Detect which cell encompasses the target text, then output its (X, Y) center coordinate. 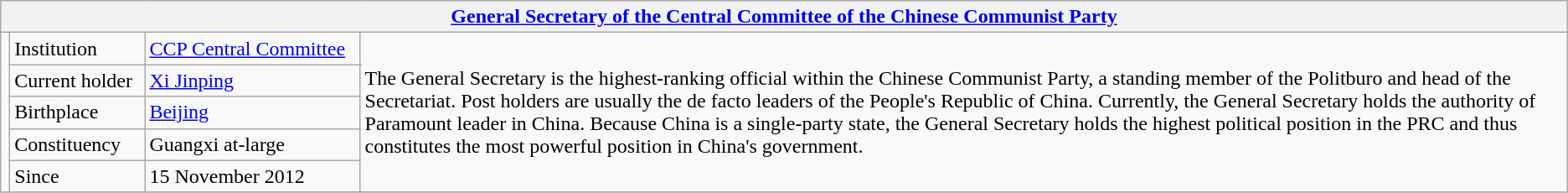
CCP Central Committee (253, 49)
Constituency (77, 144)
Xi Jinping (253, 81)
Current holder (77, 81)
Since (77, 176)
General Secretary of the Central Committee of the Chinese Communist Party (784, 17)
Birthplace (77, 112)
Guangxi at-large (253, 144)
Beijing (253, 112)
15 November 2012 (253, 176)
Institution (77, 49)
